Find where the given text appears and provide that cell's center as [x, y] coordinate. 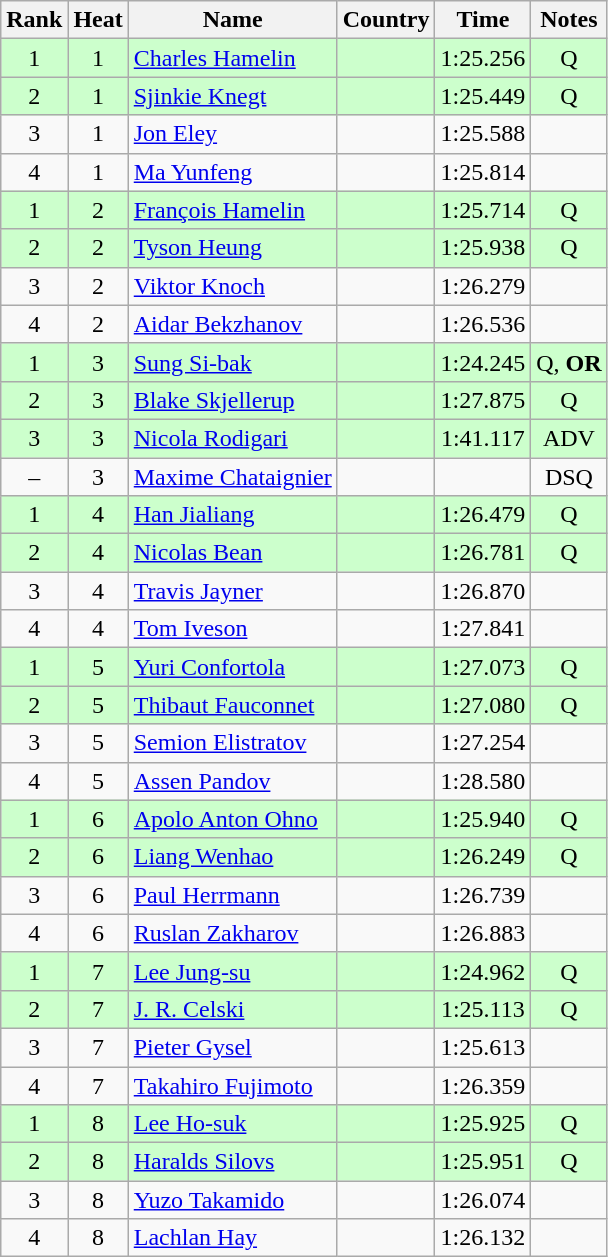
Charles Hamelin [232, 58]
Notes [569, 20]
Time [483, 20]
1:26.781 [483, 553]
1:25.588 [483, 134]
Sjinkie Knegt [232, 96]
Country [386, 20]
1:25.449 [483, 96]
1:25.940 [483, 819]
Name [232, 20]
1:26.870 [483, 591]
1:26.883 [483, 933]
1:26.249 [483, 857]
1:26.536 [483, 324]
Lachlan Hay [232, 1238]
Yuzo Takamido [232, 1200]
François Hamelin [232, 210]
Tom Iveson [232, 629]
1:24.962 [483, 971]
1:27.875 [483, 400]
Aidar Bekzhanov [232, 324]
Lee Ho-suk [232, 1124]
Yuri Confortola [232, 667]
1:25.113 [483, 1009]
1:24.245 [483, 362]
Rank [34, 20]
DSQ [569, 477]
1:26.479 [483, 515]
Maxime Chataignier [232, 477]
Tyson Heung [232, 248]
Liang Wenhao [232, 857]
1:26.132 [483, 1238]
1:25.714 [483, 210]
1:26.074 [483, 1200]
Ruslan Zakharov [232, 933]
Han Jialiang [232, 515]
Sung Si-bak [232, 362]
Lee Jung-su [232, 971]
1:25.938 [483, 248]
Blake Skjellerup [232, 400]
Semion Elistratov [232, 743]
1:25.814 [483, 172]
ADV [569, 438]
1:28.580 [483, 781]
1:25.925 [483, 1124]
1:25.613 [483, 1047]
Nicola Rodigari [232, 438]
Takahiro Fujimoto [232, 1085]
Jon Eley [232, 134]
1:27.080 [483, 705]
1:25.951 [483, 1162]
– [34, 477]
Nicolas Bean [232, 553]
1:26.359 [483, 1085]
Assen Pandov [232, 781]
1:25.256 [483, 58]
Thibaut Fauconnet [232, 705]
Ma Yunfeng [232, 172]
Q, OR [569, 362]
1:27.073 [483, 667]
1:26.279 [483, 286]
Paul Herrmann [232, 895]
Travis Jayner [232, 591]
Heat [98, 20]
1:41.117 [483, 438]
1:27.841 [483, 629]
J. R. Celski [232, 1009]
Pieter Gysel [232, 1047]
Haralds Silovs [232, 1162]
Viktor Knoch [232, 286]
1:27.254 [483, 743]
Apolo Anton Ohno [232, 819]
1:26.739 [483, 895]
